Extract the (x, y) coordinate from the center of the cell holding the provided text.  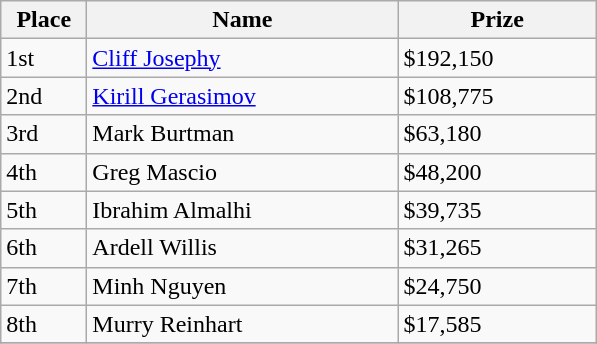
Cliff Josephy (242, 58)
Kirill Gerasimov (242, 96)
1st (44, 58)
$17,585 (498, 324)
$48,200 (498, 172)
Name (242, 20)
Murry Reinhart (242, 324)
2nd (44, 96)
3rd (44, 134)
4th (44, 172)
Minh Nguyen (242, 286)
$63,180 (498, 134)
$108,775 (498, 96)
5th (44, 210)
$39,735 (498, 210)
Place (44, 20)
$192,150 (498, 58)
$24,750 (498, 286)
Mark Burtman (242, 134)
Prize (498, 20)
Ibrahim Almalhi (242, 210)
7th (44, 286)
Ardell Willis (242, 248)
Greg Mascio (242, 172)
8th (44, 324)
6th (44, 248)
$31,265 (498, 248)
